Pinpoint the cell where the given text exists, returning its (X, Y) midpoint coordinate. 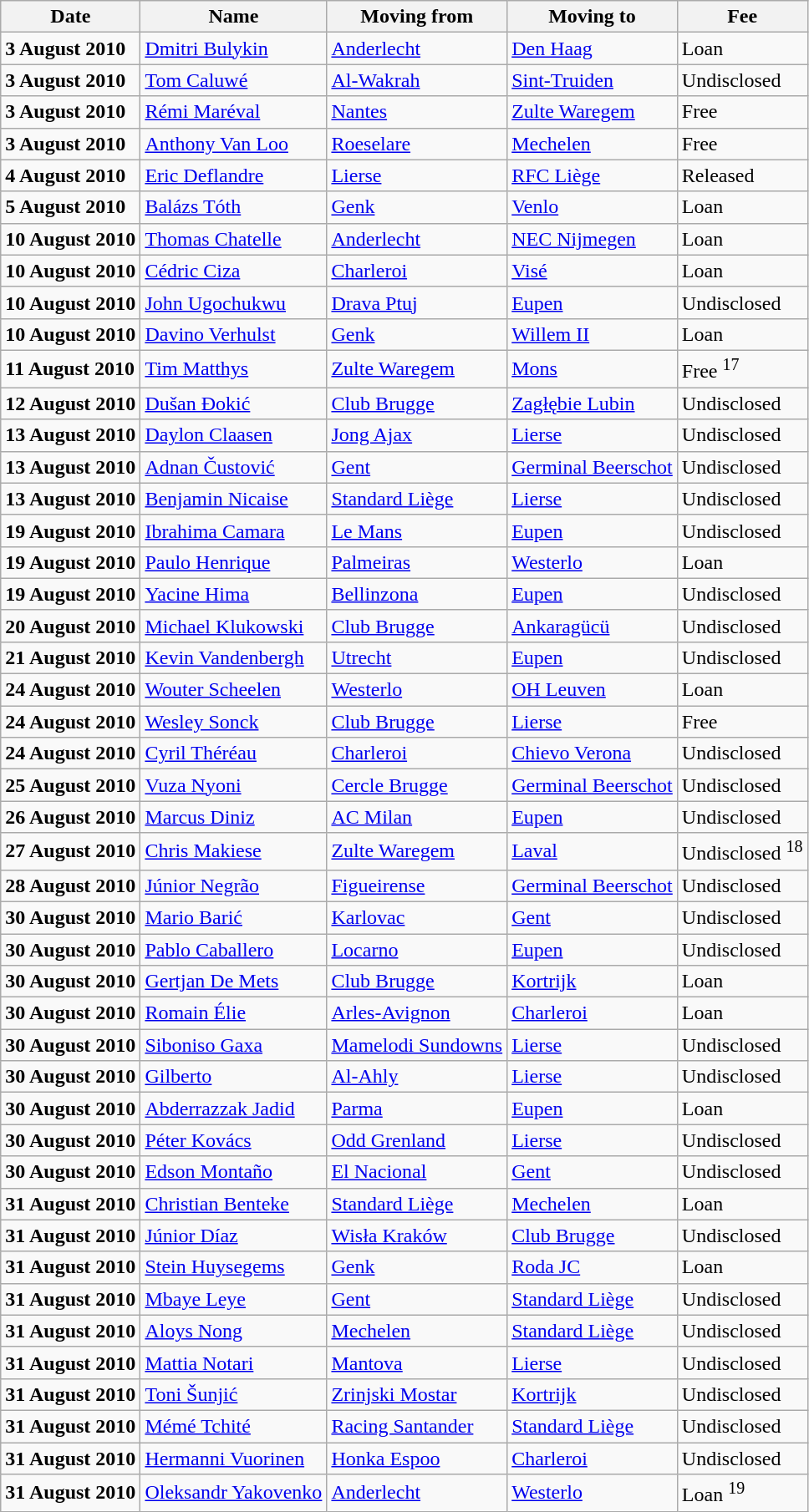
Mbaye Leye (234, 1299)
21 August 2010 (70, 657)
Venlo (593, 207)
Gilberto (234, 1077)
Mattia Notari (234, 1362)
Aloys Nong (234, 1331)
Karlovac (417, 917)
Undisclosed 18 (742, 852)
Tim Matthys (234, 369)
Mémé Tchité (234, 1426)
Le Mans (417, 530)
Edson Montaño (234, 1172)
Abderrazzak Jadid (234, 1109)
Mons (593, 369)
Oleksandr Yakovenko (234, 1494)
Released (742, 175)
John Ugochukwu (234, 302)
Racing Santander (417, 1426)
Anthony Van Loo (234, 144)
Eric Deflandre (234, 175)
Visé (593, 271)
Nantes (417, 112)
Rémi Maréval (234, 112)
Date (70, 17)
Hermanni Vuorinen (234, 1459)
Moving to (593, 17)
Benjamin Nicaise (234, 499)
Cyril Théréau (234, 753)
Gertjan De Mets (234, 982)
20 August 2010 (70, 626)
Al-Ahly (417, 1077)
Fee (742, 17)
Wesley Sonck (234, 722)
Júnior Díaz (234, 1235)
Dmitri Bulykin (234, 48)
OH Leuven (593, 690)
Name (234, 17)
Davino Verhulst (234, 334)
Christian Benteke (234, 1204)
Jong Ajax (417, 435)
NEC Nijmegen (593, 239)
RFC Liège (593, 175)
Parma (417, 1109)
Tom Caluwé (234, 80)
AC Milan (417, 817)
Mamelodi Sundowns (417, 1045)
Wouter Scheelen (234, 690)
11 August 2010 (70, 369)
Péter Kovács (234, 1140)
Sint-Truiden (593, 80)
Michael Klukowski (234, 626)
Ibrahima Camara (234, 530)
Honka Espoo (417, 1459)
5 August 2010 (70, 207)
26 August 2010 (70, 817)
Moving from (417, 17)
25 August 2010 (70, 785)
Laval (593, 852)
Júnior Negrão (234, 885)
Thomas Chatelle (234, 239)
Marcus Diniz (234, 817)
Zagłębie Lubin (593, 403)
Daylon Claasen (234, 435)
Utrecht (417, 657)
Loan 19 (742, 1494)
Wisła Kraków (417, 1235)
Arles-Avignon (417, 1013)
27 August 2010 (70, 852)
Romain Élie (234, 1013)
Al-Wakrah (417, 80)
Chievo Verona (593, 753)
Adnan Čustović (234, 467)
Figueirense (417, 885)
4 August 2010 (70, 175)
Palmeiras (417, 562)
Balázs Tóth (234, 207)
Stein Huysegems (234, 1267)
El Nacional (417, 1172)
Den Haag (593, 48)
Drava Ptuj (417, 302)
Free 17 (742, 369)
Chris Makiese (234, 852)
Kevin Vandenbergh (234, 657)
Cercle Brugge (417, 785)
Bellinzona (417, 594)
Paulo Henrique (234, 562)
Vuza Nyoni (234, 785)
Roeselare (417, 144)
12 August 2010 (70, 403)
Yacine Hima (234, 594)
Mantova (417, 1362)
Siboniso Gaxa (234, 1045)
Mario Barić (234, 917)
28 August 2010 (70, 885)
Roda JC (593, 1267)
Odd Grenland (417, 1140)
Pablo Caballero (234, 950)
Ankaragücü (593, 626)
Locarno (417, 950)
Toni Šunjić (234, 1394)
Willem II (593, 334)
Dušan Đokić (234, 403)
Zrinjski Mostar (417, 1394)
Cédric Ciza (234, 271)
